Locate the cell with the specified text and output its (x, y) center coordinate. 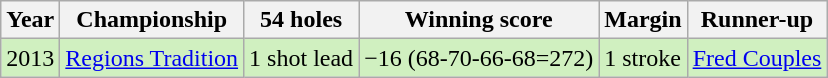
Year (30, 20)
−16 (68-70-66-68=272) (479, 58)
Championship (152, 20)
Margin (643, 20)
54 holes (302, 20)
Fred Couples (757, 58)
Runner-up (757, 20)
1 stroke (643, 58)
Regions Tradition (152, 58)
Winning score (479, 20)
1 shot lead (302, 58)
2013 (30, 58)
